Provide the (x, y) coordinate of the cell's center where the given text is located.  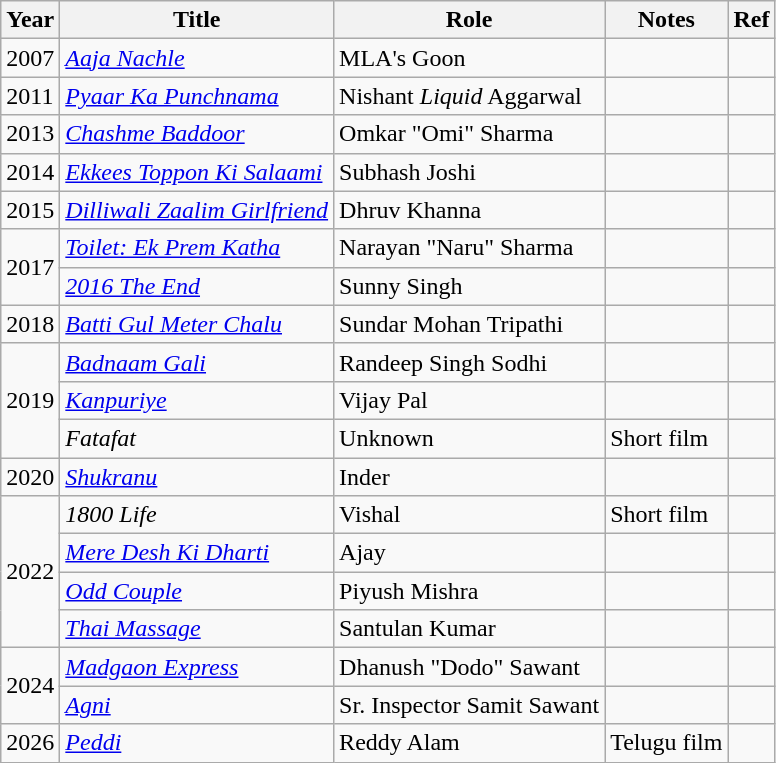
Vishal (470, 515)
Peddi (197, 743)
Chashme Baddoor (197, 134)
2018 (30, 324)
2015 (30, 210)
Aaja Nachle (197, 58)
Agni (197, 705)
Kanpuriye (197, 400)
Ajay (470, 553)
2020 (30, 477)
2007 (30, 58)
Sunny Singh (470, 286)
2014 (30, 172)
Toilet: Ek Prem Katha (197, 248)
2019 (30, 400)
Badnaam Gali (197, 362)
Thai Massage (197, 629)
MLA's Goon (470, 58)
Year (30, 20)
2026 (30, 743)
Title (197, 20)
Odd Couple (197, 591)
Notes (666, 20)
Dhruv Khanna (470, 210)
Subhash Joshi (470, 172)
Madgaon Express (197, 667)
Vijay Pal (470, 400)
2017 (30, 267)
Pyaar Ka Punchnama (197, 96)
Shukranu (197, 477)
Telugu film (666, 743)
Ekkees Toppon Ki Salaami (197, 172)
Omkar "Omi" Sharma (470, 134)
Nishant Liquid Aggarwal (470, 96)
Unknown (470, 438)
Reddy Alam (470, 743)
2016 The End (197, 286)
Ref (752, 20)
Dilliwali Zaalim Girlfriend (197, 210)
Role (470, 20)
2013 (30, 134)
2011 (30, 96)
Piyush Mishra (470, 591)
Inder (470, 477)
Randeep Singh Sodhi (470, 362)
1800 Life (197, 515)
2022 (30, 572)
Sr. Inspector Samit Sawant (470, 705)
2024 (30, 686)
Mere Desh Ki Dharti (197, 553)
Fatafat (197, 438)
Dhanush "Dodo" Sawant (470, 667)
Narayan "Naru" Sharma (470, 248)
Santulan Kumar (470, 629)
Batti Gul Meter Chalu (197, 324)
Sundar Mohan Tripathi (470, 324)
